Capture the cell that displays the provided text and extract its [x, y] central coordinate. 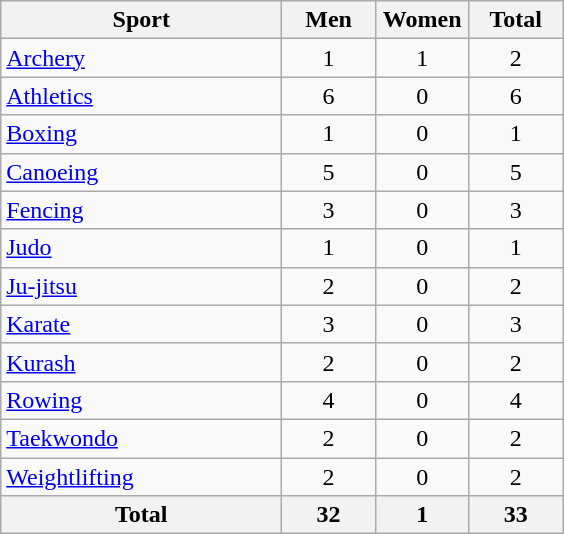
Sport [142, 20]
Boxing [142, 134]
Women [422, 20]
Archery [142, 58]
Kurash [142, 362]
Rowing [142, 400]
Karate [142, 324]
Judo [142, 248]
Taekwondo [142, 438]
Canoeing [142, 172]
32 [329, 515]
Weightlifting [142, 477]
Men [329, 20]
Ju-jitsu [142, 286]
Athletics [142, 96]
33 [516, 515]
Fencing [142, 210]
